Determine the [x, y] coordinate at the center of the cell enclosing the given text.  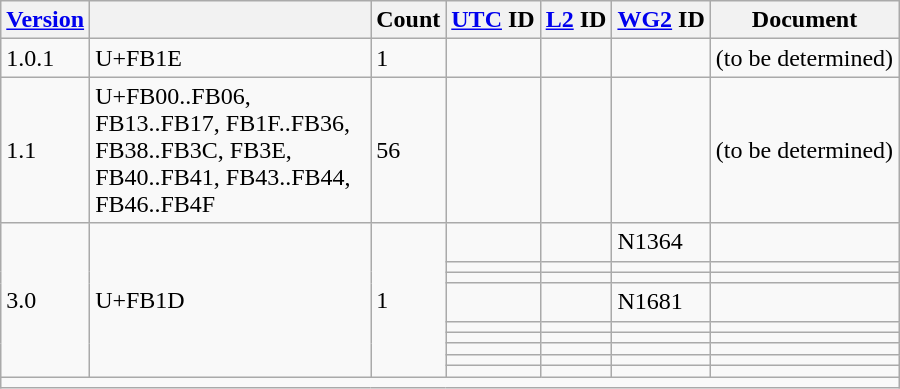
U+FB1D [230, 300]
1.1 [46, 150]
3.0 [46, 300]
1.0.1 [46, 58]
L2 ID [576, 20]
U+FB1E [230, 58]
Count [408, 20]
N1364 [661, 242]
Version [46, 20]
N1681 [661, 302]
U+FB00..FB06, FB13..FB17, FB1F..FB36, FB38..FB3C, FB3E, FB40..FB41, FB43..FB44, FB46..FB4F [230, 150]
Document [804, 20]
UTC ID [493, 20]
WG2 ID [661, 20]
56 [408, 150]
